From the cell containing the given text, extract its center point as [x, y] coordinate. 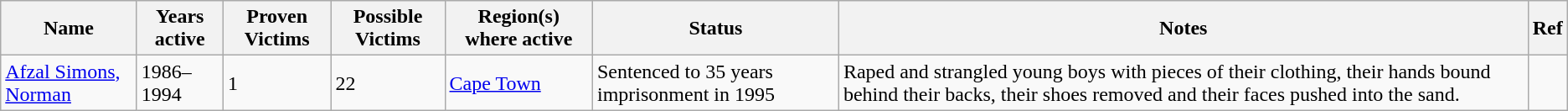
Name [69, 29]
Notes [1183, 29]
1986–1994 [179, 82]
Region(s) where active [518, 29]
22 [388, 82]
Ref [1548, 29]
Sentenced to 35 years imprisonment in 1995 [715, 82]
Years active [179, 29]
Afzal Simons, Norman [69, 82]
Status [715, 29]
Proven Victims [276, 29]
Possible Victims [388, 29]
Cape Town [518, 82]
1 [276, 82]
